Identify which cell holds the provided text, then report its [x, y] central coordinate. 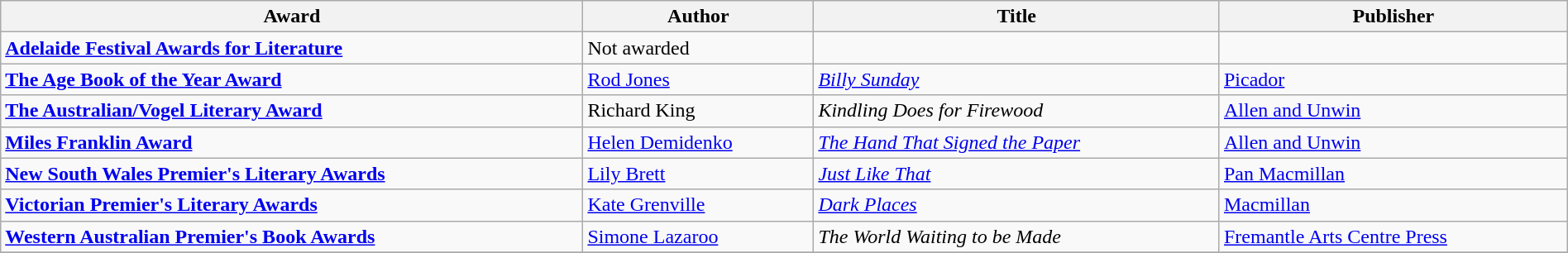
New South Wales Premier's Literary Awards [292, 174]
Richard King [698, 111]
The World Waiting to be Made [1017, 236]
Just Like That [1017, 174]
Title [1017, 17]
Kindling Does for Firewood [1017, 111]
Helen Demidenko [698, 142]
Author [698, 17]
Victorian Premier's Literary Awards [292, 205]
Western Australian Premier's Book Awards [292, 236]
Dark Places [1017, 205]
Macmillan [1393, 205]
Not awarded [698, 48]
Fremantle Arts Centre Press [1393, 236]
Lily Brett [698, 174]
Billy Sunday [1017, 79]
Miles Franklin Award [292, 142]
The Age Book of the Year Award [292, 79]
Simone Lazaroo [698, 236]
Pan Macmillan [1393, 174]
Rod Jones [698, 79]
Publisher [1393, 17]
Picador [1393, 79]
The Hand That Signed the Paper [1017, 142]
The Australian/Vogel Literary Award [292, 111]
Award [292, 17]
Adelaide Festival Awards for Literature [292, 48]
Kate Grenville [698, 205]
